Extract the (X, Y) coordinate from the center of the cell holding the provided text.  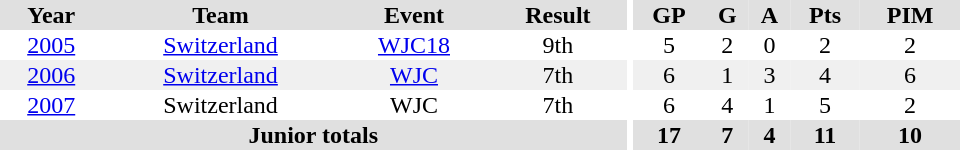
Result (558, 15)
A (770, 15)
Team (220, 15)
Year (51, 15)
2007 (51, 105)
7 (728, 135)
0 (770, 45)
Pts (825, 15)
3 (770, 75)
WJC18 (414, 45)
10 (910, 135)
2005 (51, 45)
Event (414, 15)
G (728, 15)
2006 (51, 75)
PIM (910, 15)
9th (558, 45)
GP (670, 15)
Junior totals (314, 135)
11 (825, 135)
17 (670, 135)
